Capture the cell that displays the provided text and extract its (x, y) central coordinate. 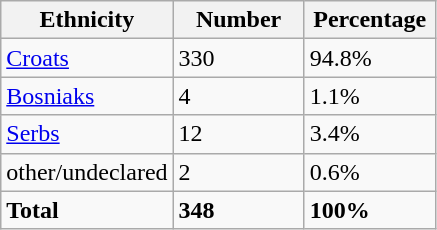
Bosniaks (87, 96)
other/undeclared (87, 172)
100% (370, 210)
330 (238, 58)
348 (238, 210)
Number (238, 20)
1.1% (370, 96)
Croats (87, 58)
Ethnicity (87, 20)
2 (238, 172)
12 (238, 134)
3.4% (370, 134)
Serbs (87, 134)
Percentage (370, 20)
4 (238, 96)
0.6% (370, 172)
Total (87, 210)
94.8% (370, 58)
